Locate the cell with the specified text and output its [x, y] center coordinate. 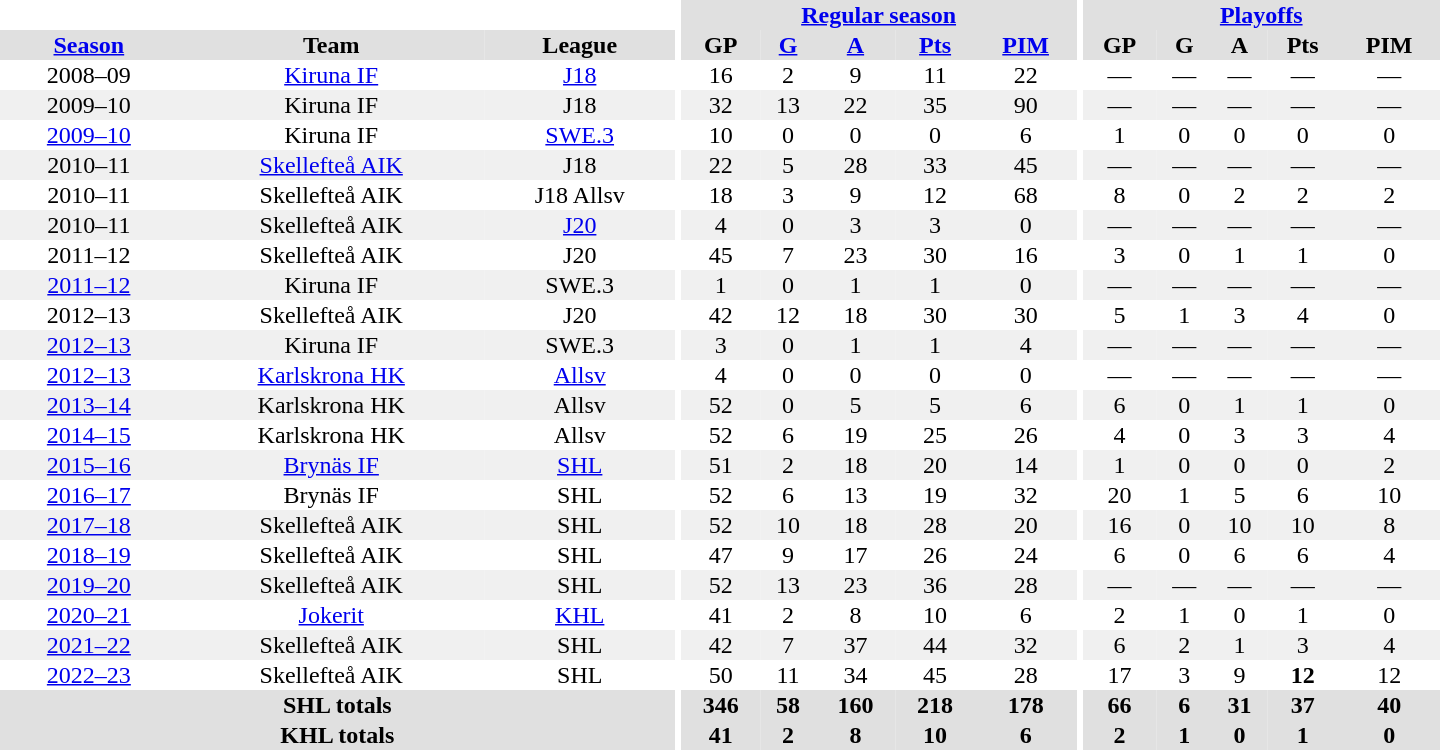
51 [721, 465]
Playoffs [1261, 15]
66 [1119, 705]
2015–16 [89, 465]
68 [1026, 195]
40 [1389, 705]
35 [935, 105]
Team [332, 45]
2016–17 [89, 495]
34 [856, 675]
90 [1026, 105]
2018–19 [89, 555]
2021–22 [89, 645]
36 [935, 585]
44 [935, 645]
Jokerit [332, 615]
2013–14 [89, 405]
KHL totals [338, 735]
47 [721, 555]
31 [1240, 705]
50 [721, 675]
33 [935, 165]
KHL [580, 615]
2017–18 [89, 525]
58 [788, 705]
2022–23 [89, 675]
14 [1026, 465]
SHL totals [338, 705]
218 [935, 705]
2008–09 [89, 75]
2014–15 [89, 435]
J18 Allsv [580, 195]
League [580, 45]
Season [89, 45]
25 [935, 435]
178 [1026, 705]
24 [1026, 555]
2020–21 [89, 615]
Regular season [879, 15]
346 [721, 705]
160 [856, 705]
2019–20 [89, 585]
